From the cell containing the given text, extract its center point as (X, Y) coordinate. 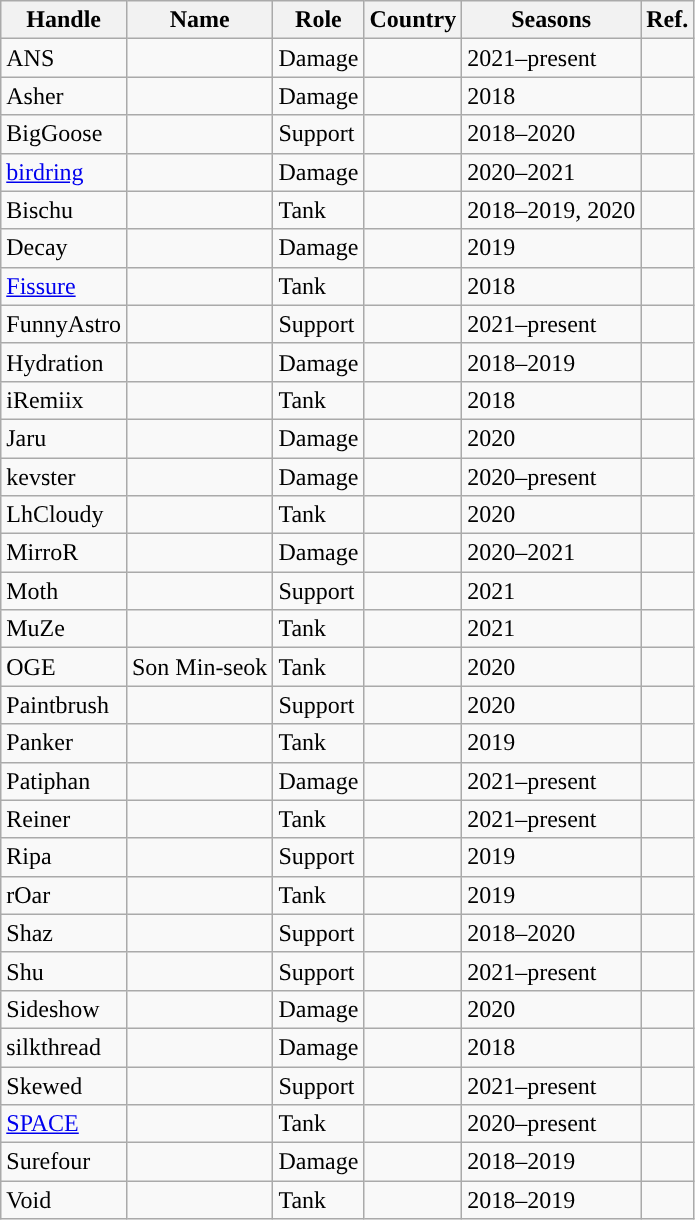
Seasons (552, 20)
Name (199, 20)
Void (64, 1200)
Paintbrush (64, 705)
2018–2019, 2020 (552, 210)
FunnyAstro (64, 324)
Jaru (64, 438)
Skewed (64, 1085)
LhCloudy (64, 515)
Son Min-seok (199, 667)
kevster (64, 477)
Reiner (64, 819)
Hydration (64, 362)
OGE (64, 667)
Asher (64, 96)
Country (413, 20)
MirroR (64, 553)
Moth (64, 591)
Shaz (64, 933)
Bischu (64, 210)
Ref. (668, 20)
rOar (64, 895)
Sideshow (64, 1009)
BigGoose (64, 134)
Role (318, 20)
Handle (64, 20)
Decay (64, 248)
Shu (64, 971)
Fissure (64, 286)
MuZe (64, 629)
silkthread (64, 1047)
Ripa (64, 857)
birdring (64, 172)
ANS (64, 58)
iRemiix (64, 400)
Surefour (64, 1162)
SPACE (64, 1124)
Patiphan (64, 781)
Panker (64, 743)
